Determine the [x, y] coordinate at the center of the cell enclosing the given text.  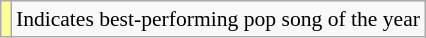
Indicates best-performing pop song of the year [218, 19]
